Detect which cell encompasses the target text, then output its (X, Y) center coordinate. 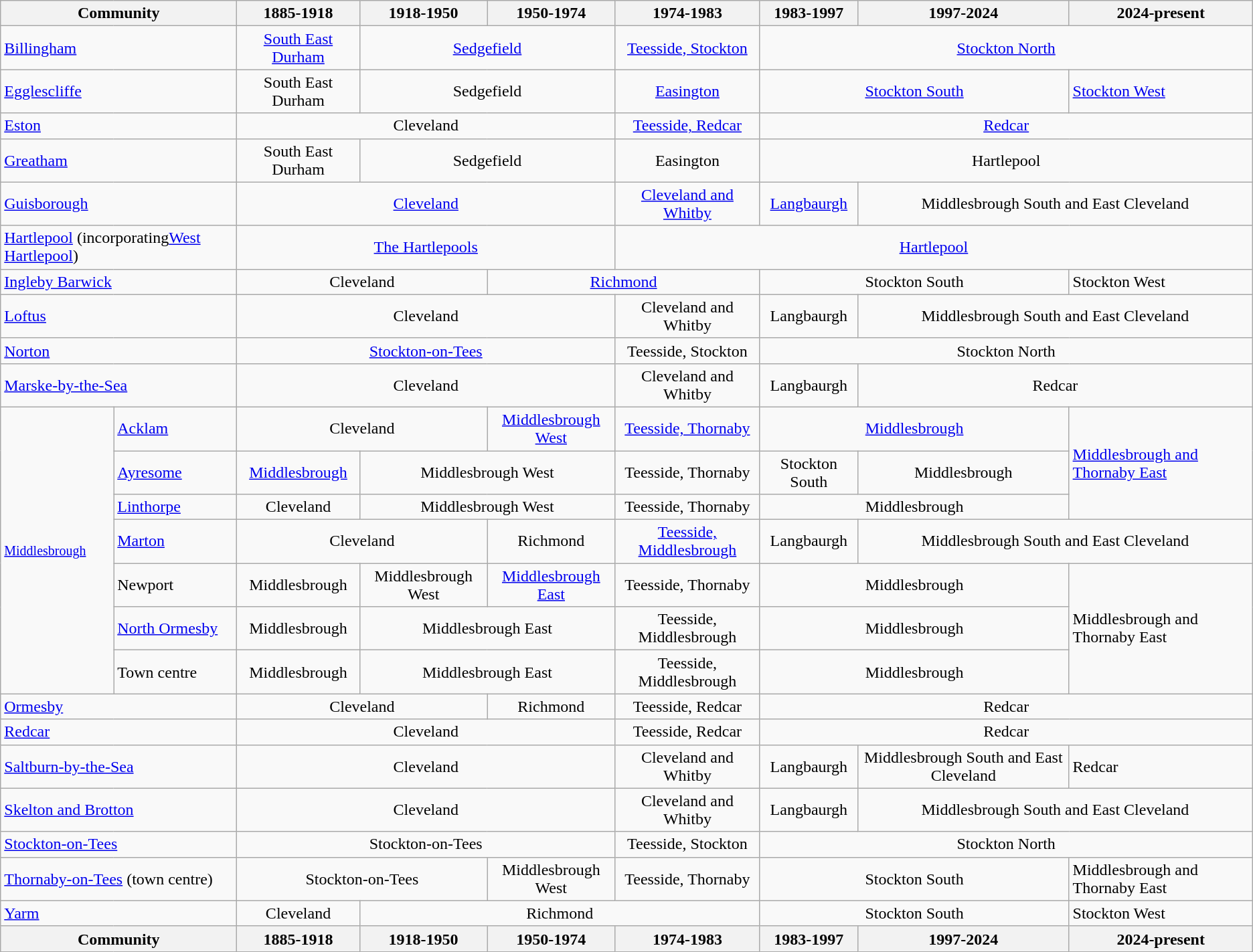
Eston (119, 126)
Norton (119, 351)
Town centre (175, 672)
Loftus (119, 316)
Saltburn-by-the-Sea (119, 767)
Linthorpe (175, 507)
North Ormesby (175, 629)
Ormesby (119, 706)
Thornaby-on-Tees (town centre) (119, 879)
Hartlepool (incorporatingWest Hartlepool) (119, 248)
Egglescliffe (119, 91)
Guisborough (119, 203)
Greatham (119, 161)
Marske-by-the-Sea (119, 385)
Marton (175, 542)
Ingleby Barwick (119, 282)
Billingham (119, 48)
Skelton and Brotton (119, 810)
Yarm (119, 913)
Ayresome (175, 472)
The Hartlepools (426, 248)
Acklam (175, 428)
Newport (175, 585)
